Capture the cell that displays the provided text and extract its [X, Y] central coordinate. 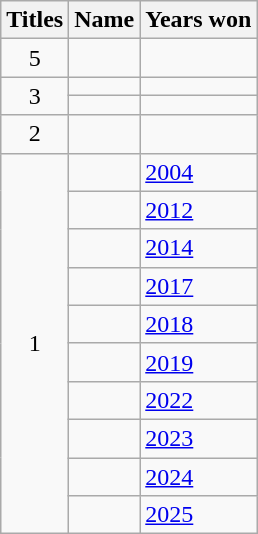
Name [104, 20]
2004 [198, 172]
2 [35, 134]
2012 [198, 210]
2018 [198, 324]
2022 [198, 400]
2014 [198, 248]
2024 [198, 477]
Titles [35, 20]
5 [35, 58]
2019 [198, 362]
2025 [198, 515]
3 [35, 96]
2017 [198, 286]
Years won [198, 20]
2023 [198, 438]
1 [35, 344]
